Output the (x, y) coordinate of the center of the cell containing the given text.  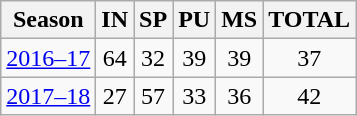
MS (240, 20)
42 (310, 96)
36 (240, 96)
33 (194, 96)
Season (48, 20)
TOTAL (310, 20)
PU (194, 20)
IN (115, 20)
2016–17 (48, 58)
32 (154, 58)
SP (154, 20)
64 (115, 58)
57 (154, 96)
37 (310, 58)
2017–18 (48, 96)
27 (115, 96)
